From the cell containing the given text, extract its center point as (X, Y) coordinate. 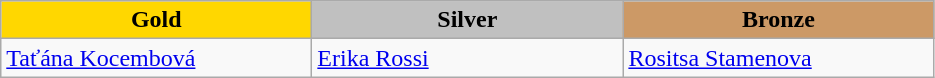
Erika Rossi (468, 58)
Bronze (778, 20)
Silver (468, 20)
Taťána Kocembová (156, 58)
Gold (156, 20)
Rositsa Stamenova (778, 58)
